From the cell containing the given text, extract its center point as [X, Y] coordinate. 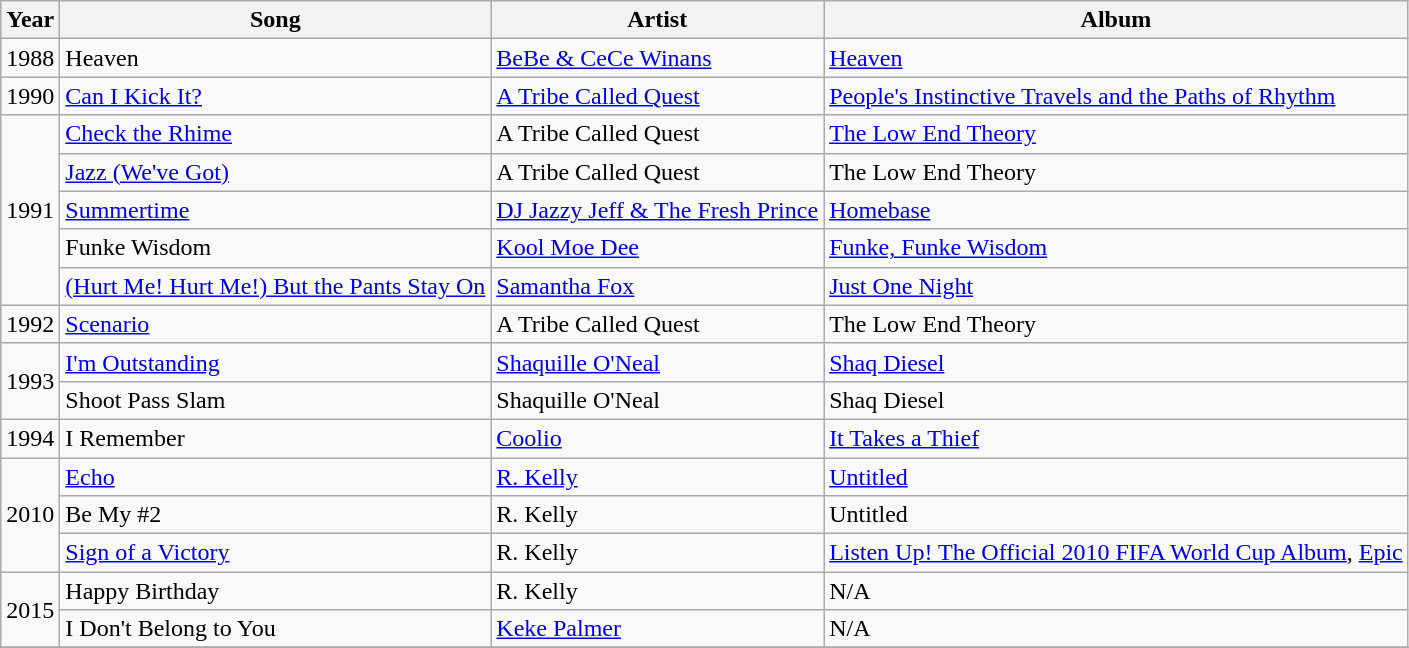
Kool Moe Dee [658, 248]
Funke Wisdom [276, 248]
Summertime [276, 210]
DJ Jazzy Jeff & The Fresh Prince [658, 210]
It Takes a Thief [1116, 438]
1993 [30, 381]
I Don't Belong to You [276, 629]
Album [1116, 20]
Can I Kick It? [276, 96]
I Remember [276, 438]
Listen Up! The Official 2010 FIFA World Cup Album, Epic [1116, 553]
People's Instinctive Travels and the Paths of Rhythm [1116, 96]
Artist [658, 20]
Happy Birthday [276, 591]
Coolio [658, 438]
Sign of a Victory [276, 553]
Shoot Pass Slam [276, 400]
Just One Night [1116, 286]
Echo [276, 477]
Jazz (We've Got) [276, 172]
2010 [30, 515]
1988 [30, 58]
Homebase [1116, 210]
Song [276, 20]
BeBe & CeCe Winans [658, 58]
1994 [30, 438]
Funke, Funke Wisdom [1116, 248]
2015 [30, 610]
Be My #2 [276, 515]
Check the Rhime [276, 134]
1992 [30, 324]
1990 [30, 96]
(Hurt Me! Hurt Me!) But the Pants Stay On [276, 286]
Year [30, 20]
1991 [30, 210]
Scenario [276, 324]
Samantha Fox [658, 286]
I'm Outstanding [276, 362]
Keke Palmer [658, 629]
